Identify which cell holds the provided text, then report its (X, Y) central coordinate. 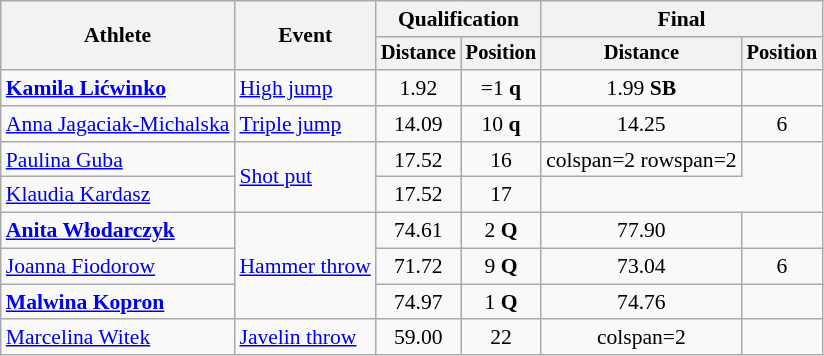
Marcelina Witek (118, 338)
22 (501, 338)
=1 q (501, 88)
Hammer throw (304, 266)
59.00 (418, 338)
73.04 (642, 267)
1.92 (418, 88)
Paulina Guba (118, 160)
Athlete (118, 36)
High jump (304, 88)
Anita Włodarczyk (118, 231)
14.25 (642, 124)
Kamila Lićwinko (118, 88)
17 (501, 195)
14.09 (418, 124)
Triple jump (304, 124)
1.99 SB (642, 88)
74.97 (418, 302)
Anna Jagaciak-Michalska (118, 124)
9 Q (501, 267)
10 q (501, 124)
colspan=2 rowspan=2 (642, 160)
Malwina Kopron (118, 302)
Javelin throw (304, 338)
74.61 (418, 231)
71.72 (418, 267)
2 Q (501, 231)
Qualification (458, 19)
colspan=2 (642, 338)
1 Q (501, 302)
Shot put (304, 178)
Joanna Fiodorow (118, 267)
16 (501, 160)
74.76 (642, 302)
77.90 (642, 231)
Klaudia Kardasz (118, 195)
Final (682, 19)
Event (304, 36)
